Pinpoint the cell where the given text exists, returning its [x, y] midpoint coordinate. 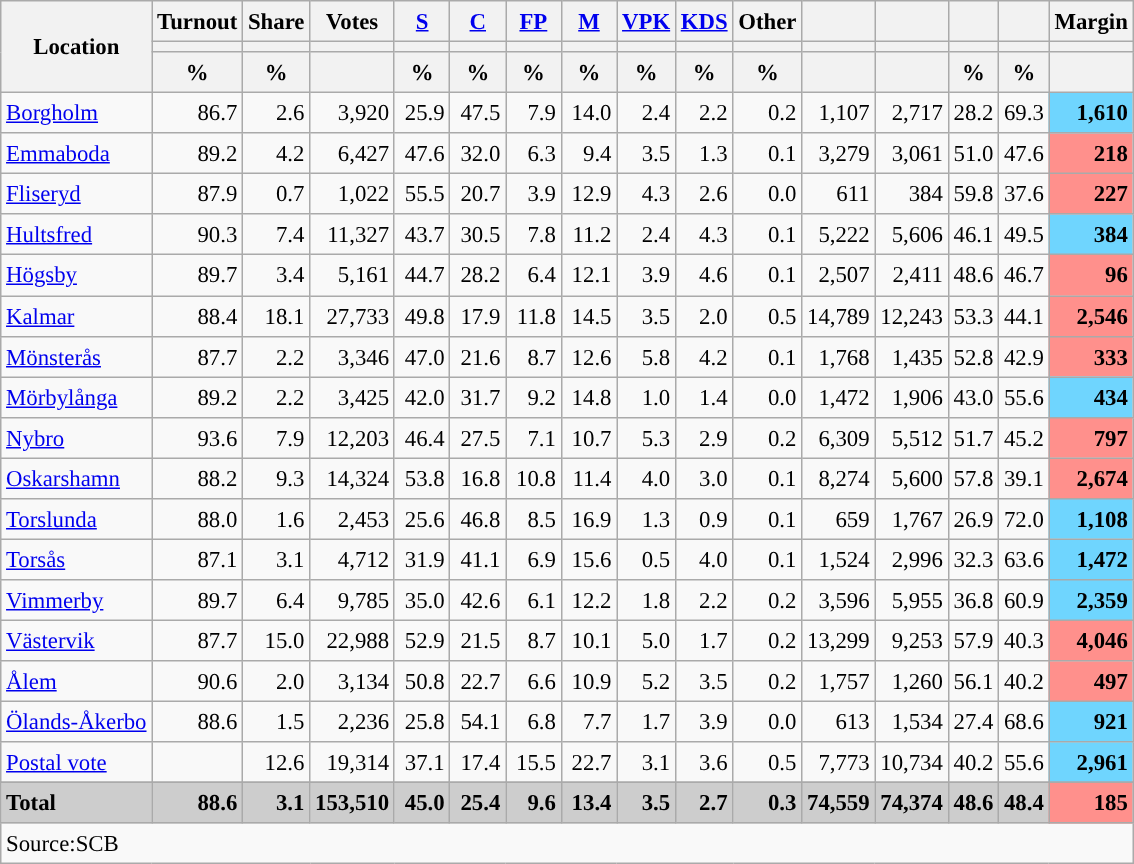
27.4 [973, 722]
9,785 [352, 600]
54.1 [478, 722]
88.4 [198, 316]
2,546 [1091, 316]
5,600 [912, 478]
1.0 [646, 398]
921 [1091, 722]
88.0 [198, 520]
227 [1091, 194]
21.6 [478, 356]
44.1 [1024, 316]
14,324 [352, 478]
7,773 [838, 762]
9.3 [276, 478]
1.6 [276, 520]
21.5 [478, 640]
7.4 [276, 234]
2.9 [704, 438]
8,274 [838, 478]
434 [1091, 398]
49.5 [1024, 234]
Torslunda [76, 520]
Högsby [76, 276]
5,606 [912, 234]
14.8 [589, 398]
14.5 [589, 316]
3.0 [704, 478]
12,203 [352, 438]
9.4 [589, 154]
Fliseryd [76, 194]
47.5 [478, 114]
1,107 [838, 114]
63.6 [1024, 560]
10.9 [589, 682]
S [422, 22]
3,920 [352, 114]
2.7 [704, 804]
2,507 [838, 276]
55.5 [422, 194]
Ölands-Åkerbo [76, 722]
20.7 [478, 194]
13.4 [589, 804]
74,374 [912, 804]
16.9 [589, 520]
51.0 [973, 154]
60.9 [1024, 600]
90.3 [198, 234]
11.2 [589, 234]
4.6 [704, 276]
6.9 [534, 560]
15.0 [276, 640]
5.8 [646, 356]
FP [534, 22]
19,314 [352, 762]
7.1 [534, 438]
59.8 [973, 194]
52.9 [422, 640]
2,961 [1091, 762]
47.0 [422, 356]
15.6 [589, 560]
41.1 [478, 560]
17.9 [478, 316]
27.5 [478, 438]
6.8 [534, 722]
1,767 [912, 520]
31.7 [478, 398]
Mönsterås [76, 356]
88.2 [198, 478]
5.3 [646, 438]
25.4 [478, 804]
25.6 [422, 520]
40.3 [1024, 640]
1,108 [1091, 520]
11.4 [589, 478]
30.5 [478, 234]
1,435 [912, 356]
13,299 [838, 640]
1.8 [646, 600]
25.9 [422, 114]
6.1 [534, 600]
Postal vote [76, 762]
16.8 [478, 478]
Votes [352, 22]
46.1 [973, 234]
37.1 [422, 762]
Hultsfred [76, 234]
M [589, 22]
611 [838, 194]
2,453 [352, 520]
Kalmar [76, 316]
Vimmerby [76, 600]
333 [1091, 356]
14,789 [838, 316]
153,510 [352, 804]
53.8 [422, 478]
C [478, 22]
2,236 [352, 722]
5,222 [838, 234]
0.7 [276, 194]
69.3 [1024, 114]
2,717 [912, 114]
42.9 [1024, 356]
Torsås [76, 560]
Margin [1091, 22]
10.1 [589, 640]
17.4 [478, 762]
Location [76, 47]
Mörbylånga [76, 398]
1,757 [838, 682]
Total [76, 804]
1,022 [352, 194]
Ålem [76, 682]
1,524 [838, 560]
1.5 [276, 722]
27,733 [352, 316]
6.6 [534, 682]
6,309 [838, 438]
35.0 [422, 600]
26.9 [973, 520]
Other [768, 22]
2,996 [912, 560]
32.0 [478, 154]
Oskarshamn [76, 478]
93.6 [198, 438]
5.2 [646, 682]
KDS [704, 22]
0.3 [768, 804]
22,988 [352, 640]
87.9 [198, 194]
3,279 [838, 154]
0.9 [704, 520]
1.4 [704, 398]
96 [1091, 276]
9,253 [912, 640]
12.9 [589, 194]
52.8 [973, 356]
37.6 [1024, 194]
12,243 [912, 316]
6.3 [534, 154]
5,955 [912, 600]
3.6 [704, 762]
46.4 [422, 438]
32.3 [973, 560]
12.1 [589, 276]
72.0 [1024, 520]
1,534 [912, 722]
4,712 [352, 560]
3,425 [352, 398]
8.5 [534, 520]
218 [1091, 154]
74,559 [838, 804]
7.8 [534, 234]
3,061 [912, 154]
659 [838, 520]
3,134 [352, 682]
10.8 [534, 478]
797 [1091, 438]
VPK [646, 22]
11,327 [352, 234]
46.7 [1024, 276]
3,346 [352, 356]
Source:SCB [567, 844]
53.3 [973, 316]
3.4 [276, 276]
9.2 [534, 398]
185 [1091, 804]
Share [276, 22]
6,427 [352, 154]
7.7 [589, 722]
31.9 [422, 560]
43.0 [973, 398]
46.8 [478, 520]
68.6 [1024, 722]
18.1 [276, 316]
87.1 [198, 560]
90.6 [198, 682]
50.8 [422, 682]
25.8 [422, 722]
57.8 [973, 478]
497 [1091, 682]
86.7 [198, 114]
10,734 [912, 762]
39.1 [1024, 478]
44.7 [422, 276]
48.4 [1024, 804]
57.9 [973, 640]
2,411 [912, 276]
10.7 [589, 438]
2,359 [1091, 600]
51.7 [973, 438]
42.0 [422, 398]
1,610 [1091, 114]
2,674 [1091, 478]
1,260 [912, 682]
5,512 [912, 438]
5.0 [646, 640]
36.8 [973, 600]
5,161 [352, 276]
1,906 [912, 398]
4,046 [1091, 640]
12.2 [589, 600]
Turnout [198, 22]
3,596 [838, 600]
Nybro [76, 438]
Emmaboda [76, 154]
Borgholm [76, 114]
14.0 [589, 114]
42.6 [478, 600]
45.0 [422, 804]
49.8 [422, 316]
45.2 [1024, 438]
11.8 [534, 316]
9.6 [534, 804]
Västervik [76, 640]
56.1 [973, 682]
1,768 [838, 356]
15.5 [534, 762]
613 [838, 722]
43.7 [422, 234]
